Search for the cell housing the specified text and yield its [x, y] center coordinate. 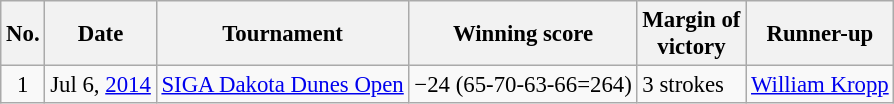
Margin ofvictory [692, 34]
1 [23, 85]
Runner-up [820, 34]
Date [100, 34]
3 strokes [692, 85]
Tournament [282, 34]
SIGA Dakota Dunes Open [282, 85]
Jul 6, 2014 [100, 85]
William Kropp [820, 85]
No. [23, 34]
−24 (65-70-63-66=264) [523, 85]
Winning score [523, 34]
